Identify which cell holds the provided text, then report its [X, Y] central coordinate. 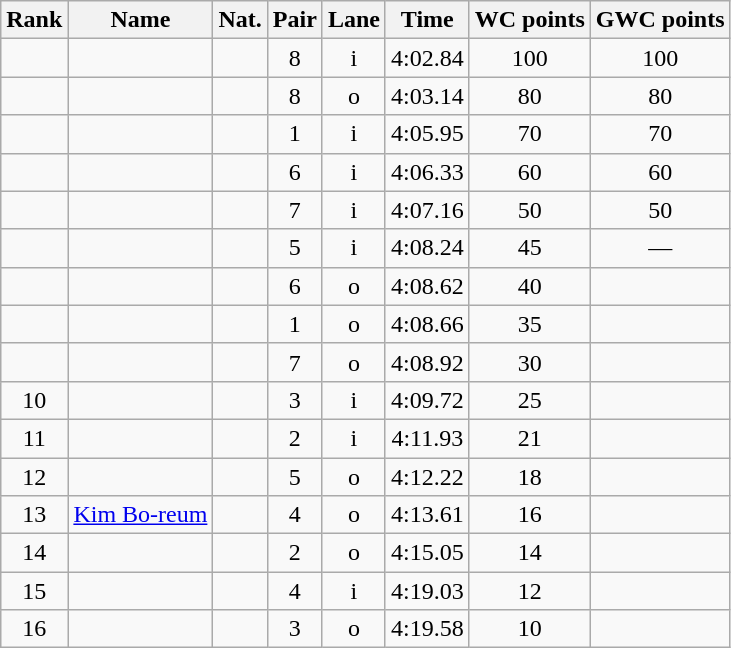
4:19.03 [427, 591]
4:02.84 [427, 58]
40 [530, 286]
4:11.93 [427, 438]
13 [34, 515]
4:08.92 [427, 362]
4:15.05 [427, 553]
21 [530, 438]
11 [34, 438]
4:03.14 [427, 96]
4:13.61 [427, 515]
30 [530, 362]
Rank [34, 20]
4:06.33 [427, 172]
Pair [294, 20]
15 [34, 591]
Kim Bo-reum [140, 515]
WC points [530, 20]
Time [427, 20]
Nat. [240, 20]
— [660, 248]
Lane [354, 20]
4:05.95 [427, 134]
18 [530, 477]
4:08.62 [427, 286]
4:09.72 [427, 400]
4:19.58 [427, 629]
25 [530, 400]
35 [530, 324]
4:08.24 [427, 248]
4:08.66 [427, 324]
GWC points [660, 20]
4:12.22 [427, 477]
4:07.16 [427, 210]
Name [140, 20]
45 [530, 248]
